Return [x, y] of the center of cell containing provided text 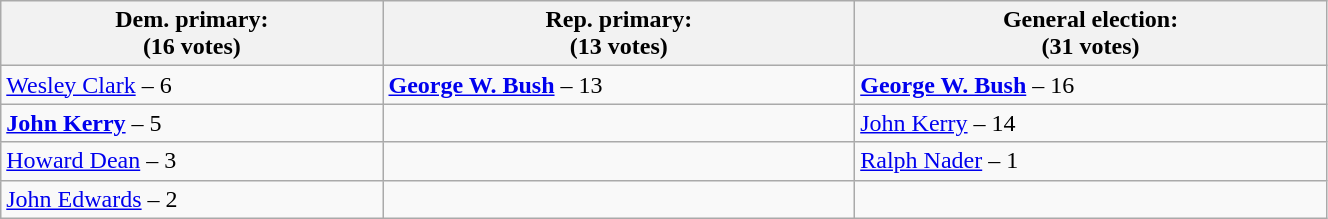
John Kerry – 14 [1091, 123]
Wesley Clark – 6 [192, 85]
John Edwards – 2 [192, 199]
George W. Bush – 16 [1091, 85]
Howard Dean – 3 [192, 161]
George W. Bush – 13 [619, 85]
Ralph Nader – 1 [1091, 161]
Dem. primary:(16 votes) [192, 34]
General election:(31 votes) [1091, 34]
Rep. primary:(13 votes) [619, 34]
John Kerry – 5 [192, 123]
